Find where the given text appears and provide that cell's center as (x, y) coordinate. 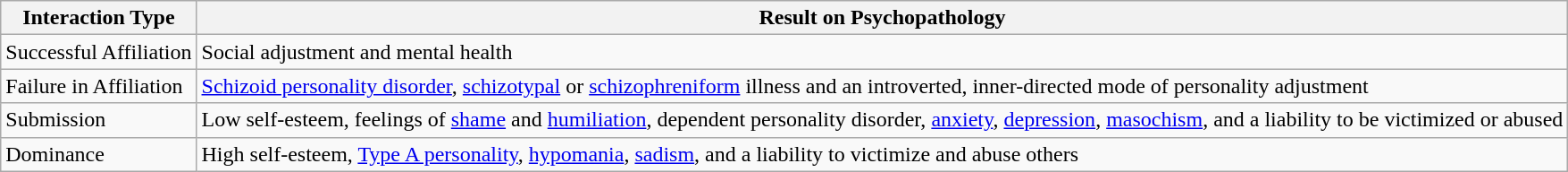
Schizoid personality disorder, schizotypal or schizophreniform illness and an introverted, inner-directed mode of personality adjustment (883, 86)
Social adjustment and mental health (883, 52)
Submission (98, 120)
Result on Psychopathology (883, 18)
Interaction Type (98, 18)
High self-esteem, Type A personality, hypomania, sadism, and a liability to victimize and abuse others (883, 154)
Dominance (98, 154)
Failure in Affiliation (98, 86)
Successful Affiliation (98, 52)
